Identify which cell holds the provided text, then report its [X, Y] central coordinate. 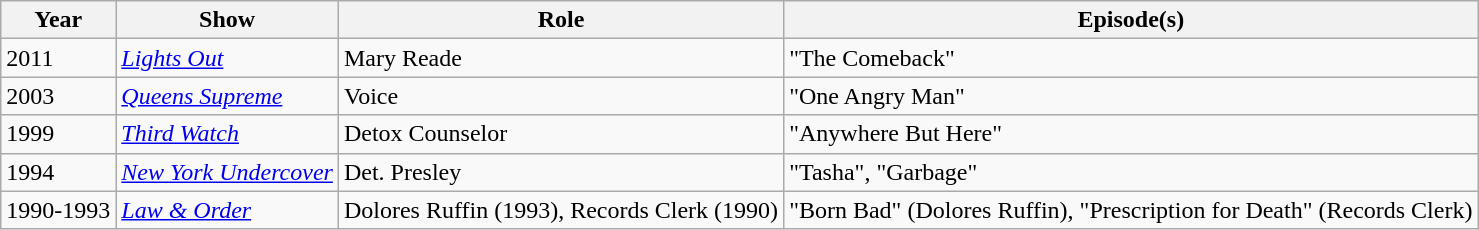
"One Angry Man" [1131, 96]
Lights Out [228, 58]
Queens Supreme [228, 96]
Episode(s) [1131, 20]
Show [228, 20]
2011 [58, 58]
Det. Presley [560, 172]
Dolores Ruffin (1993), Records Clerk (1990) [560, 210]
Third Watch [228, 134]
"Born Bad" (Dolores Ruffin), "Prescription for Death" (Records Clerk) [1131, 210]
"Tasha", "Garbage" [1131, 172]
Voice [560, 96]
"Anywhere But Here" [1131, 134]
"The Comeback" [1131, 58]
Mary Reade [560, 58]
New York Undercover [228, 172]
2003 [58, 96]
Role [560, 20]
1990-1993 [58, 210]
1994 [58, 172]
1999 [58, 134]
Detox Counselor [560, 134]
Year [58, 20]
Law & Order [228, 210]
